Detect which cell encompasses the target text, then output its (X, Y) center coordinate. 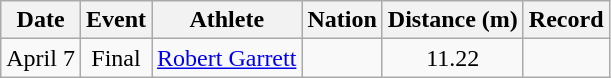
Record (566, 20)
Distance (m) (452, 20)
Event (116, 20)
Athlete (227, 20)
Nation (342, 20)
Final (116, 58)
Robert Garrett (227, 58)
11.22 (452, 58)
Date (41, 20)
April 7 (41, 58)
